Search for the cell housing the specified text and yield its [X, Y] center coordinate. 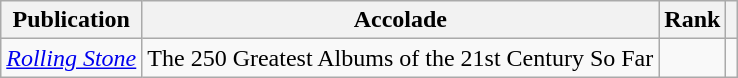
Publication [72, 20]
Accolade [400, 20]
The 250 Greatest Albums of the 21st Century So Far [400, 58]
Rolling Stone [72, 58]
Rank [692, 20]
